Find where the given text appears and provide that cell's center as (x, y) coordinate. 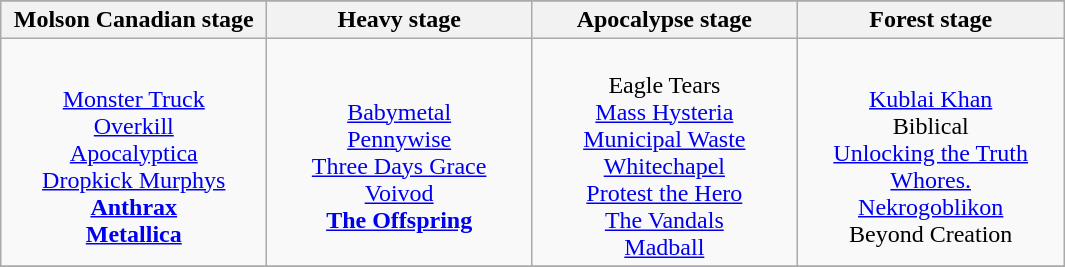
Heavy stage (400, 20)
Babymetal Pennywise Three Days Grace Voivod The Offspring (400, 152)
Monster Truck Overkill Apocalyptica Dropkick Murphys Anthrax Metallica (134, 152)
Forest stage (930, 20)
Kublai Khan Biblical Unlocking the Truth Whores. Nekrogoblikon Beyond Creation (930, 152)
Molson Canadian stage (134, 20)
Eagle Tears Mass Hysteria Municipal Waste Whitechapel Protest the Hero The Vandals Madball (664, 152)
Apocalypse stage (664, 20)
